Return the (X, Y) coordinate for the center point of the cell that contains the specified text.  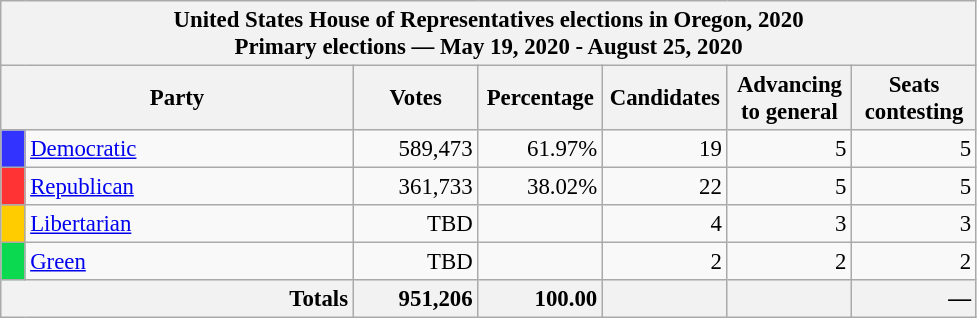
4 (666, 224)
61.97% (540, 149)
Percentage (540, 98)
Seats contesting (914, 98)
Totals (178, 299)
Party (178, 98)
38.02% (540, 187)
Advancing to general (790, 98)
951,206 (416, 299)
Republican (189, 187)
— (914, 299)
361,733 (416, 187)
19 (666, 149)
Green (189, 262)
589,473 (416, 149)
Candidates (666, 98)
United States House of Representatives elections in Oregon, 2020Primary elections — May 19, 2020 - August 25, 2020 (489, 34)
Libertarian (189, 224)
Votes (416, 98)
Democratic (189, 149)
22 (666, 187)
100.00 (540, 299)
